Search for the cell housing the specified text and yield its [X, Y] center coordinate. 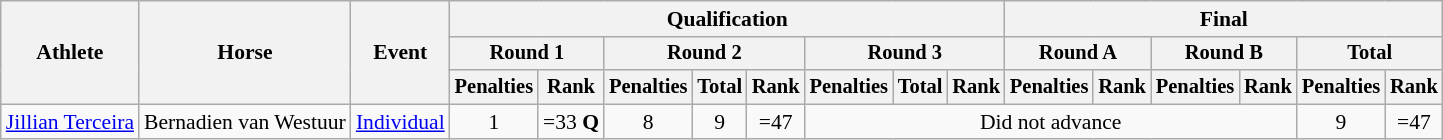
Athlete [70, 52]
Individual [400, 122]
Round B [1224, 54]
1 [494, 122]
Final [1224, 19]
Did not advance [1051, 122]
Horse [245, 52]
Bernadien van Westuur [245, 122]
8 [648, 122]
Round A [1078, 54]
Round 1 [527, 54]
Jillian Terceira [70, 122]
Event [400, 52]
=33 Q [571, 122]
Round 2 [704, 54]
Qualification [728, 19]
Round 3 [905, 54]
